For the text-containing cell, return its midpoint in [X, Y] coordinate format. 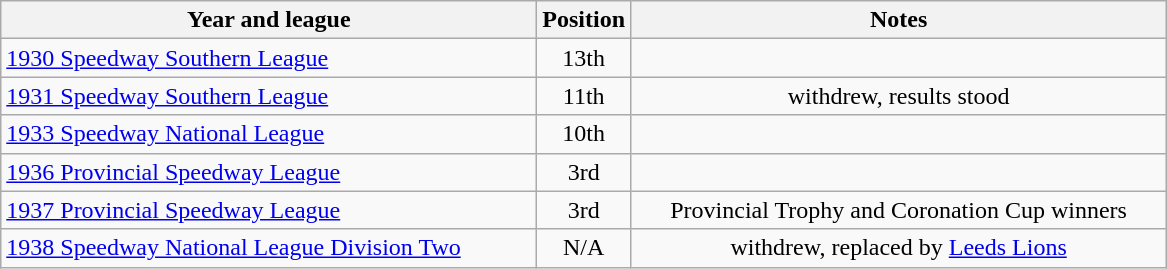
10th [584, 134]
Provincial Trophy and Coronation Cup winners [899, 210]
1938 Speedway National League Division Two [269, 248]
1930 Speedway Southern League [269, 58]
1931 Speedway Southern League [269, 96]
13th [584, 58]
Position [584, 20]
N/A [584, 248]
1936 Provincial Speedway League [269, 172]
1937 Provincial Speedway League [269, 210]
withdrew, replaced by Leeds Lions [899, 248]
Year and league [269, 20]
Notes [899, 20]
11th [584, 96]
withdrew, results stood [899, 96]
1933 Speedway National League [269, 134]
